For the text-containing cell, return its midpoint in (x, y) coordinate format. 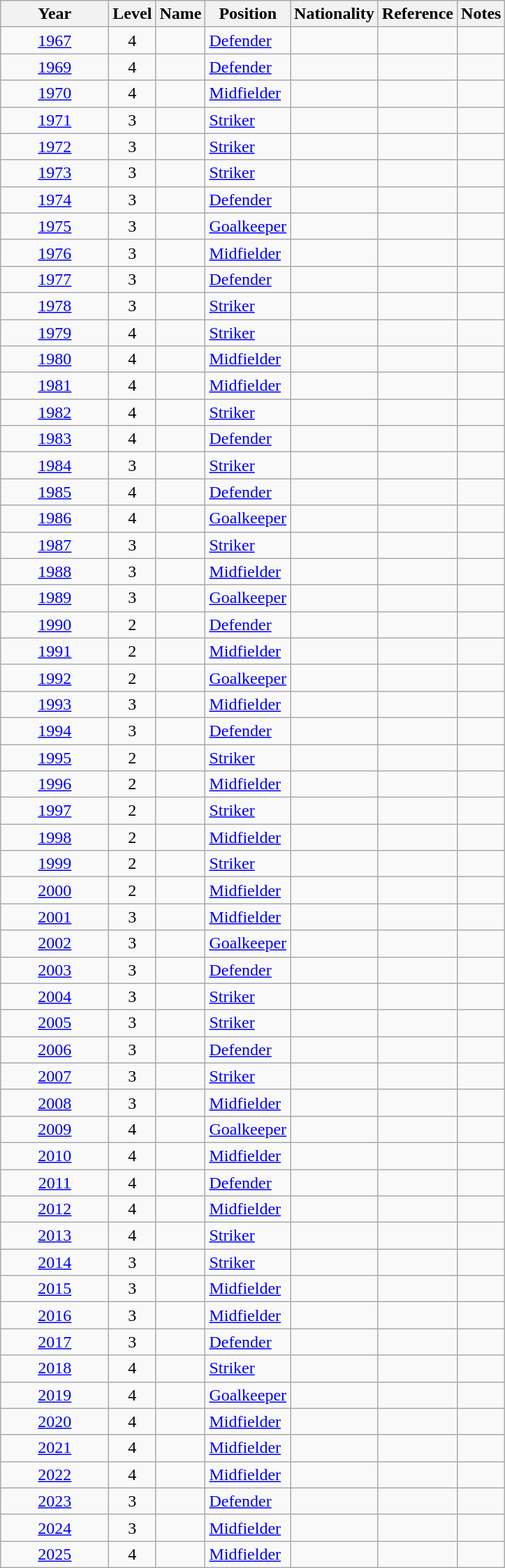
1983 (54, 439)
2016 (54, 1315)
2014 (54, 1262)
1990 (54, 625)
2007 (54, 1076)
2010 (54, 1156)
1972 (54, 147)
2022 (54, 1474)
2002 (54, 943)
1998 (54, 837)
2019 (54, 1395)
1982 (54, 412)
1971 (54, 120)
Reference (418, 14)
1981 (54, 386)
1988 (54, 572)
2013 (54, 1236)
1994 (54, 731)
2024 (54, 1528)
1975 (54, 226)
2021 (54, 1448)
2011 (54, 1183)
1970 (54, 94)
1967 (54, 40)
2003 (54, 970)
1991 (54, 651)
1993 (54, 704)
1995 (54, 757)
1987 (54, 545)
Nationality (335, 14)
2000 (54, 890)
2005 (54, 1023)
2015 (54, 1289)
1976 (54, 253)
2023 (54, 1501)
1997 (54, 811)
Level (133, 14)
2001 (54, 917)
1996 (54, 784)
Notes (481, 14)
2006 (54, 1050)
2012 (54, 1209)
1978 (54, 306)
1969 (54, 67)
2025 (54, 1554)
Position (248, 14)
2008 (54, 1103)
1979 (54, 333)
2004 (54, 996)
1999 (54, 864)
1974 (54, 200)
Year (54, 14)
1973 (54, 173)
1986 (54, 518)
1977 (54, 279)
2020 (54, 1421)
2017 (54, 1342)
1985 (54, 492)
Name (180, 14)
2018 (54, 1368)
1980 (54, 359)
1992 (54, 678)
1984 (54, 465)
2009 (54, 1129)
1989 (54, 598)
